Return [X, Y] of the center of cell containing provided text 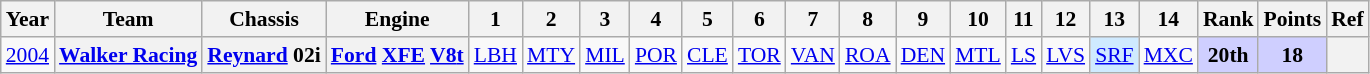
Rank [1228, 19]
5 [708, 19]
Ford XFE V8t [398, 55]
7 [813, 19]
4 [656, 19]
Walker Racing [128, 55]
MTL [978, 55]
Team [128, 19]
DEN [923, 55]
CLE [708, 55]
TOR [760, 55]
8 [868, 19]
LVS [1066, 55]
6 [760, 19]
ROA [868, 55]
Year [28, 19]
LBH [496, 55]
14 [1168, 19]
VAN [813, 55]
13 [1114, 19]
9 [923, 19]
MXC [1168, 55]
Reynard 02i [264, 55]
3 [605, 19]
SRF [1114, 55]
Chassis [264, 19]
20th [1228, 55]
1 [496, 19]
11 [1024, 19]
LS [1024, 55]
10 [978, 19]
18 [1292, 55]
POR [656, 55]
Engine [398, 19]
2004 [28, 55]
Ref [1347, 19]
MTY [551, 55]
MIL [605, 55]
12 [1066, 19]
Points [1292, 19]
2 [551, 19]
